Find where the given text appears and provide that cell's center as [x, y] coordinate. 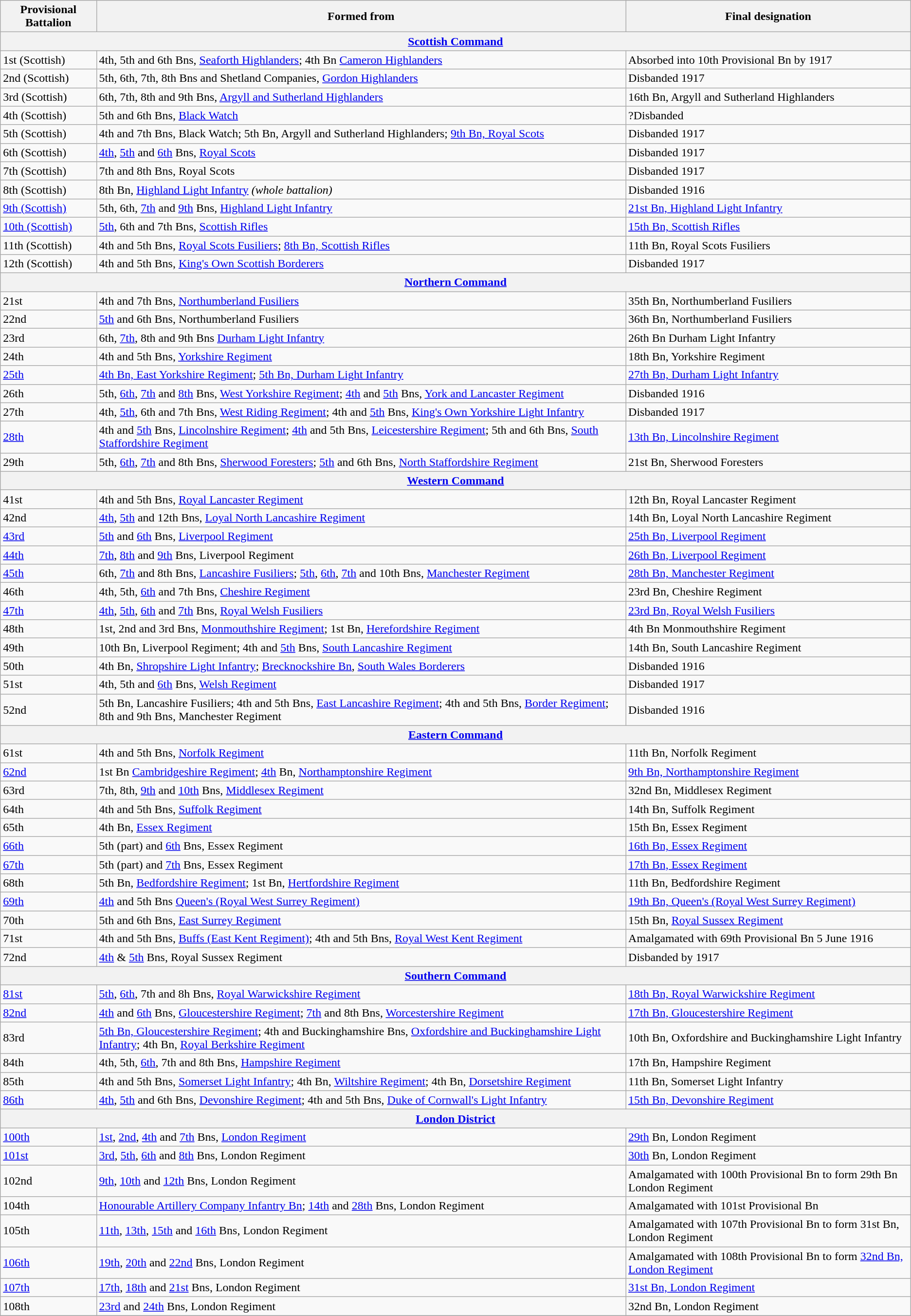
30th Bn, London Regiment [768, 1155]
4th and 5th Bns, King's Own Scottish Borderers [361, 264]
4th and 5th Bns, Lincolnshire Regiment; 4th and 5th Bns, Leicestershire Regiment; 5th and 6th Bns, South Staffordshire Regiment [361, 437]
24th [49, 356]
6th (Scottish) [49, 152]
11th Bn, Royal Scots Fusiliers [768, 245]
5th Bn, Gloucestershire Regiment; 4th and Buckinghamshire Bns, Oxfordshire and Buckinghamshire Light Infantry; 4th Bn, Royal Berkshire Regiment [361, 1038]
16th Bn, Argyll and Sutherland Highlanders [768, 97]
107th [49, 1288]
35th Bn, Northumberland Fusiliers [768, 301]
10th (Scottish) [49, 226]
23rd Bn, Royal Welsh Fusiliers [768, 611]
5th and 6th Bns, Northumberland Fusiliers [361, 319]
32nd Bn, Middlesex Regiment [768, 790]
21st Bn, Highland Light Infantry [768, 208]
4th and 7th Bns, Northumberland Fusiliers [361, 301]
63rd [49, 790]
1st, 2nd and 3rd Bns, Monmouthshire Regiment; 1st Bn, Herefordshire Regiment [361, 629]
6th, 7th, 8th and 9th Bns, Argyll and Sutherland Highlanders [361, 97]
4th, 5th, 6th, 7th and 8th Bns, Hampshire Regiment [361, 1063]
4th and 5th Bns Queen's (Royal West Surrey Regiment) [361, 902]
21st Bn, Sherwood Foresters [768, 462]
11th Bn, Norfolk Regiment [768, 753]
5th (part) and 7th Bns, Essex Regiment [361, 864]
4th, 5th, 6th and 7th Bns, Cheshire Regiment [361, 592]
11th Bn, Bedfordshire Regiment [768, 883]
4th, 5th and 6th Bns, Devonshire Regiment; 4th and 5th Bns, Duke of Cornwall's Light Infantry [361, 1100]
10th Bn, Liverpool Regiment; 4th and 5th Bns, South Lancashire Regiment [361, 648]
4th, 5th, 6th and 7th Bns, Royal Welsh Fusiliers [361, 611]
Final designation [768, 17]
21st [49, 301]
8th (Scottish) [49, 189]
17th Bn, Essex Regiment [768, 864]
23rd and 24th Bns, London Regiment [361, 1306]
13th Bn, Lincolnshire Regiment [768, 437]
Disbanded by 1917 [768, 957]
85th [49, 1081]
5th and 6th Bns, Liverpool Regiment [361, 536]
41st [49, 499]
70th [49, 920]
106th [49, 1263]
7th, 8th, 9th and 10th Bns, Middlesex Regiment [361, 790]
7th (Scottish) [49, 171]
65th [49, 827]
5th and 6th Bns, Black Watch [361, 115]
27th Bn, Durham Light Infantry [768, 375]
14th Bn, Loyal North Lancashire Regiment [768, 518]
26th [49, 393]
69th [49, 902]
67th [49, 864]
25th Bn, Liverpool Regiment [768, 536]
5th, 6th, 7th and 8th Bns, West Yorkshire Regiment; 4th and 5th Bns, York and Lancaster Regiment [361, 393]
15th Bn, Devonshire Regiment [768, 1100]
Eastern Command [455, 735]
9th, 10th and 12th Bns, London Regiment [361, 1180]
23rd [49, 338]
3rd (Scottish) [49, 97]
7th and 8th Bns, Royal Scots [361, 171]
51st [49, 685]
31st Bn, London Regiment [768, 1288]
47th [49, 611]
25th [49, 375]
4th & 5th Bns, Royal Sussex Regiment [361, 957]
Amalgamated with 101st Provisional Bn [768, 1206]
5th and 6th Bns, East Surrey Regiment [361, 920]
4th Bn Monmouthshire Regiment [768, 629]
26th Bn, Liverpool Regiment [768, 555]
4th Bn, Essex Regiment [361, 827]
?Disbanded [768, 115]
64th [49, 809]
5th, 6th, 7th and 9th Bns, Highland Light Infantry [361, 208]
5th Bn, Lancashire Fusiliers; 4th and 5th Bns, East Lancashire Regiment; 4th and 5th Bns, Border Regiment; 8th and 9th Bns, Manchester Regiment [361, 710]
27th [49, 412]
17th Bn, Hampshire Regiment [768, 1063]
45th [49, 574]
28th Bn, Manchester Regiment [768, 574]
6th, 7th and 8th Bns, Lancashire Fusiliers; 5th, 6th, 7th and 10th Bns, Manchester Regiment [361, 574]
18th Bn, Yorkshire Regiment [768, 356]
26th Bn Durham Light Infantry [768, 338]
4th Bn, Shropshire Light Infantry; Brecknockshire Bn, South Wales Borderers [361, 666]
3rd, 5th, 6th and 8th Bns, London Regiment [361, 1155]
104th [49, 1206]
46th [49, 592]
Honourable Artillery Company Infantry Bn; 14th and 28th Bns, London Regiment [361, 1206]
4th, 5th and 6th Bns, Welsh Regiment [361, 685]
Amalgamated with 108th Provisional Bn to form 32nd Bn, London Regiment [768, 1263]
102nd [49, 1180]
16th Bn, Essex Regiment [768, 846]
Provisional Battalion [49, 17]
6th, 7th, 8th and 9th Bns Durham Light Infantry [361, 338]
4th, 5th, 6th and 7th Bns, West Riding Regiment; 4th and 5th Bns, King's Own Yorkshire Light Infantry [361, 412]
84th [49, 1063]
42nd [49, 518]
29th Bn, London Regiment [768, 1137]
62nd [49, 772]
2nd (Scottish) [49, 78]
11th (Scottish) [49, 245]
22nd [49, 319]
29th [49, 462]
23rd Bn, Cheshire Regiment [768, 592]
17th, 18th and 21st Bns, London Regiment [361, 1288]
4th and 5th Bns, Somerset Light Infantry; 4th Bn, Wiltshire Regiment; 4th Bn, Dorsetshire Regiment [361, 1081]
14th Bn, Suffolk Regiment [768, 809]
83rd [49, 1038]
15th Bn, Royal Sussex Regiment [768, 920]
81st [49, 994]
4th and 5th Bns, Suffolk Regiment [361, 809]
4th and 7th Bns, Black Watch; 5th Bn, Argyll and Sutherland Highlanders; 9th Bn, Royal Scots [361, 134]
4th, 5th and 6th Bns, Seaforth Highlanders; 4th Bn Cameron Highlanders [361, 60]
Scottish Command [455, 41]
32nd Bn, London Regiment [768, 1306]
19th Bn, Queen's (Royal West Surrey Regiment) [768, 902]
5th (part) and 6th Bns, Essex Regiment [361, 846]
48th [49, 629]
Northern Command [455, 282]
5th (Scottish) [49, 134]
18th Bn, Royal Warwickshire Regiment [768, 994]
36th Bn, Northumberland Fusiliers [768, 319]
London District [455, 1118]
11th, 13th, 15th and 16th Bns, London Regiment [361, 1231]
100th [49, 1137]
50th [49, 666]
11th Bn, Somerset Light Infantry [768, 1081]
105th [49, 1231]
71st [49, 939]
15th Bn, Essex Regiment [768, 827]
43rd [49, 536]
Western Command [455, 481]
44th [49, 555]
61st [49, 753]
7th, 8th and 9th Bns, Liverpool Regiment [361, 555]
12th Bn, Royal Lancaster Regiment [768, 499]
52nd [49, 710]
72nd [49, 957]
14th Bn, South Lancashire Regiment [768, 648]
1st (Scottish) [49, 60]
Amalgamated with 69th Provisional Bn 5 June 1916 [768, 939]
12th (Scottish) [49, 264]
5th, 6th, 7th and 8th Bns, Sherwood Foresters; 5th and 6th Bns, North Staffordshire Regiment [361, 462]
82nd [49, 1013]
1st Bn Cambridgeshire Regiment; 4th Bn, Northamptonshire Regiment [361, 772]
19th, 20th and 22nd Bns, London Regiment [361, 1263]
4th (Scottish) [49, 115]
4th and 5th Bns, Royal Lancaster Regiment [361, 499]
101st [49, 1155]
15th Bn, Scottish Rifles [768, 226]
Absorbed into 10th Provisional Bn by 1917 [768, 60]
17th Bn, Gloucestershire Regiment [768, 1013]
4th and 5th Bns, Buffs (East Kent Regiment); 4th and 5th Bns, Royal West Kent Regiment [361, 939]
Southern Command [455, 976]
Amalgamated with 100th Provisional Bn to form 29th Bn London Regiment [768, 1180]
4th and 5th Bns, Royal Scots Fusiliers; 8th Bn, Scottish Rifles [361, 245]
28th [49, 437]
4th, 5th and 6th Bns, Royal Scots [361, 152]
66th [49, 846]
9th (Scottish) [49, 208]
108th [49, 1306]
Formed from [361, 17]
5th, 6th, 7th and 8h Bns, Royal Warwickshire Regiment [361, 994]
68th [49, 883]
86th [49, 1100]
9th Bn, Northamptonshire Regiment [768, 772]
4th and 5th Bns, Yorkshire Regiment [361, 356]
5th, 6th, 7th, 8th Bns and Shetland Companies, Gordon Highlanders [361, 78]
Amalgamated with 107th Provisional Bn to form 31st Bn, London Regiment [768, 1231]
4th, 5th and 12th Bns, Loyal North Lancashire Regiment [361, 518]
5th, 6th and 7th Bns, Scottish Rifles [361, 226]
49th [49, 648]
4th and 6th Bns, Gloucestershire Regiment; 7th and 8th Bns, Worcestershire Regiment [361, 1013]
4th and 5th Bns, Norfolk Regiment [361, 753]
8th Bn, Highland Light Infantry (whole battalion) [361, 189]
10th Bn, Oxfordshire and Buckinghamshire Light Infantry [768, 1038]
5th Bn, Bedfordshire Regiment; 1st Bn, Hertfordshire Regiment [361, 883]
4th Bn, East Yorkshire Regiment; 5th Bn, Durham Light Infantry [361, 375]
1st, 2nd, 4th and 7th Bns, London Regiment [361, 1137]
